Scan for the cell matching the given text and deliver its (x, y) coordinate at center. 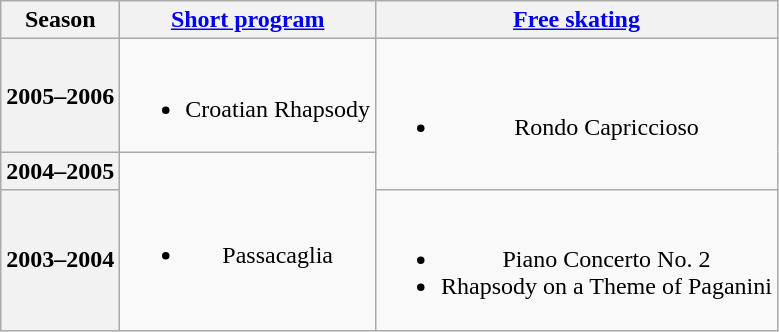
Free skating (577, 20)
2003–2004 (60, 260)
Piano Concerto No. 2 Rhapsody on a Theme of Paganini (577, 260)
2004–2005 (60, 171)
Rondo Capriccioso (577, 114)
Croatian Rhapsody (248, 96)
2005–2006 (60, 96)
Short program (248, 20)
Passacaglia (248, 241)
Season (60, 20)
